Extract the (X, Y) coordinate from the center of the cell holding the provided text.  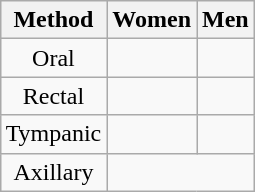
Women (152, 20)
Method (54, 20)
Axillary (54, 172)
Rectal (54, 96)
Tympanic (54, 134)
Oral (54, 58)
Men (226, 20)
